Extract the (X, Y) coordinate from the center of the cell holding the provided text.  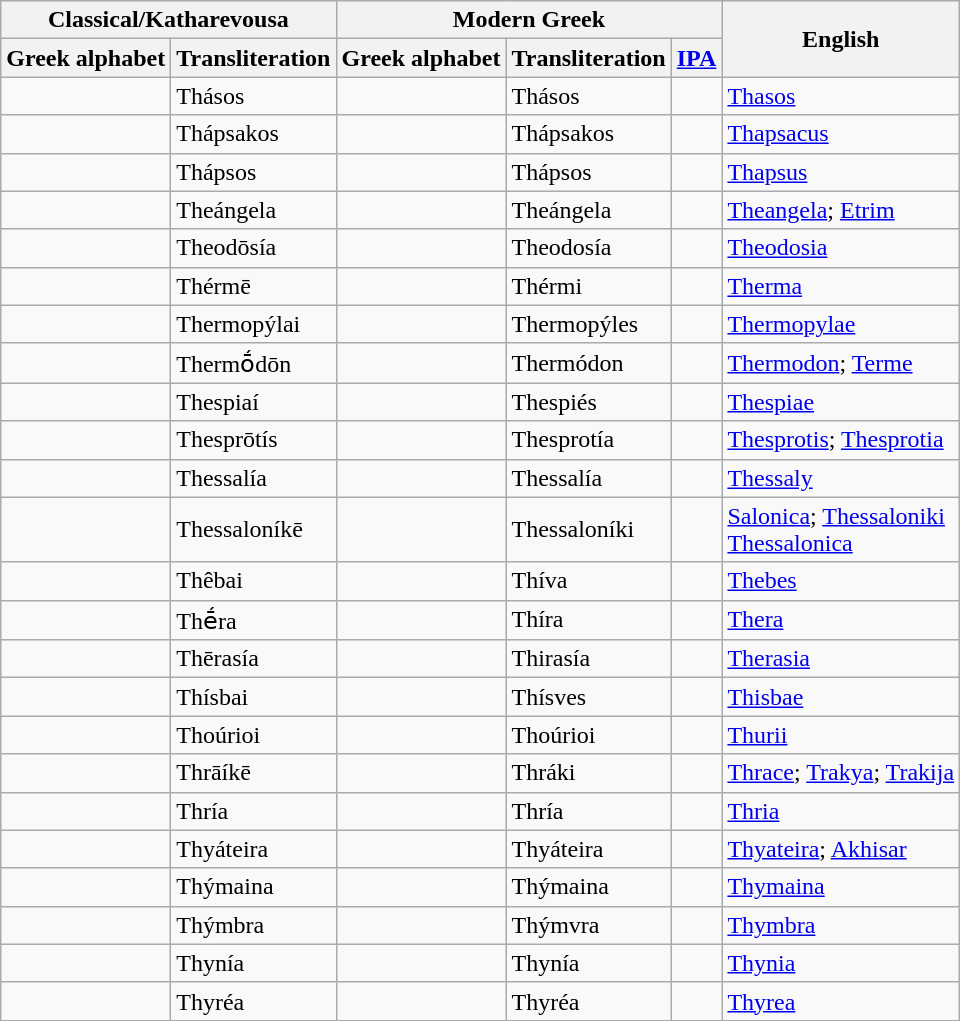
Thesprōtís (254, 440)
Thísves (588, 697)
Therma (841, 286)
Classical/Katharevousa (168, 20)
Therasia (841, 659)
Theodosia (841, 248)
Thessaloníkē (254, 530)
Thria (841, 811)
Thráki (588, 773)
Thíva (588, 581)
Thḗra (254, 620)
Thermopylae (841, 324)
Thrace; Trakya; Trakija (841, 773)
Thymbra (841, 925)
Theodōsía (254, 248)
Thymaina (841, 887)
Theangela; Etrim (841, 210)
Thísbai (254, 697)
Thíra (588, 620)
Thynia (841, 963)
Thera (841, 620)
Thermopýles (588, 324)
Thyrea (841, 1001)
Thasos (841, 96)
Thespiae (841, 402)
Thurii (841, 735)
Thérmē (254, 286)
Thermopýlai (254, 324)
Thýmvra (588, 925)
Thermódon (588, 363)
Thesprotía (588, 440)
Thermodon; Terme (841, 363)
Thespiés (588, 402)
Thapsacus (841, 134)
Thesprotis; Thesprotia (841, 440)
Thirasía (588, 659)
Thyateira; Akhisar (841, 849)
Thermṓdōn (254, 363)
Thýmbra (254, 925)
Modern Greek (529, 20)
Thêbai (254, 581)
Salonica; ThessalonikiThessalonica (841, 530)
Thapsus (841, 172)
Theodosía (588, 248)
Thessaly (841, 478)
English (841, 39)
Thisbae (841, 697)
Thérmi (588, 286)
Thebes (841, 581)
Thessaloníki (588, 530)
Thērasía (254, 659)
Thrāíkē (254, 773)
IPA (696, 58)
Thespiaí (254, 402)
